Output the (x, y) coordinate of the center of the cell containing the given text.  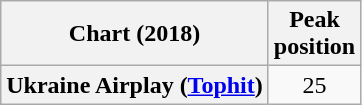
25 (314, 85)
Peak position (314, 34)
Ukraine Airplay (Tophit) (135, 85)
Chart (2018) (135, 34)
